From the cell containing the given text, extract its center point as [x, y] coordinate. 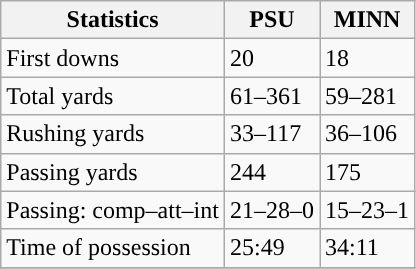
PSU [272, 20]
Time of possession [113, 248]
20 [272, 58]
18 [368, 58]
Rushing yards [113, 134]
Passing yards [113, 172]
Statistics [113, 20]
175 [368, 172]
MINN [368, 20]
59–281 [368, 96]
33–117 [272, 134]
25:49 [272, 248]
244 [272, 172]
Total yards [113, 96]
61–361 [272, 96]
Passing: comp–att–int [113, 210]
15–23–1 [368, 210]
21–28–0 [272, 210]
34:11 [368, 248]
36–106 [368, 134]
First downs [113, 58]
